Return the [x, y] coordinate for the center point of the cell that contains the specified text.  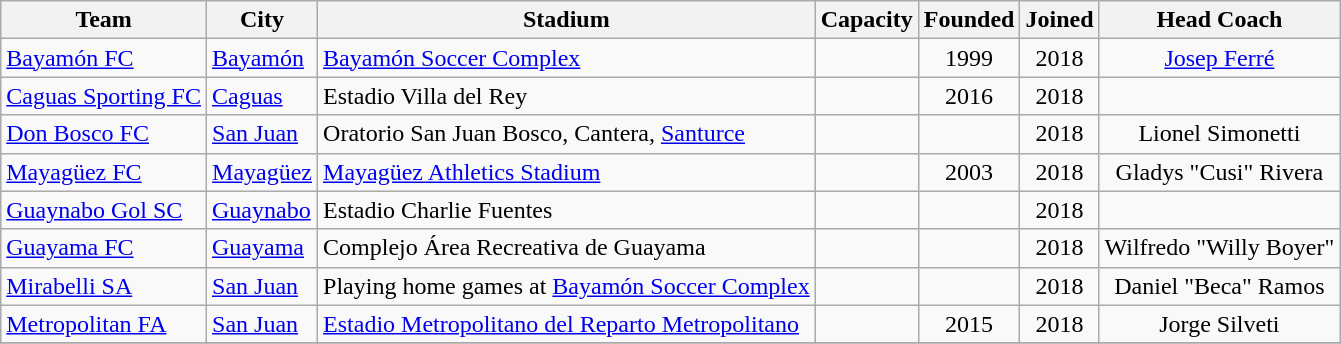
Don Bosco FC [104, 134]
Estadio Villa del Rey [567, 96]
Guayama FC [104, 248]
2015 [969, 324]
1999 [969, 58]
Stadium [567, 20]
Team [104, 20]
Oratorio San Juan Bosco, Cantera, Santurce [567, 134]
Metropolitan FA [104, 324]
Bayamón [262, 58]
2003 [969, 172]
Daniel "Beca" Ramos [1220, 286]
Complejo Área Recreativa de Guayama [567, 248]
Josep Ferré [1220, 58]
Mayagüez FC [104, 172]
Estadio Charlie Fuentes [567, 210]
Guaynabo [262, 210]
Capacity [866, 20]
Estadio Metropolitano del Reparto Metropolitano [567, 324]
Jorge Silveti [1220, 324]
Caguas [262, 96]
Mirabelli SA [104, 286]
Joined [1060, 20]
Bayamón FC [104, 58]
Bayamón Soccer Complex [567, 58]
Head Coach [1220, 20]
Mayagüez [262, 172]
Founded [969, 20]
City [262, 20]
Gladys "Cusi" Rivera [1220, 172]
Guayama [262, 248]
Mayagüez Athletics Stadium [567, 172]
2016 [969, 96]
Playing home games at Bayamón Soccer Complex [567, 286]
Wilfredo "Willy Boyer" [1220, 248]
Guaynabo Gol SC [104, 210]
Lionel Simonetti [1220, 134]
Caguas Sporting FC [104, 96]
